Return the [X, Y] coordinate for the center point of the cell that contains the specified text.  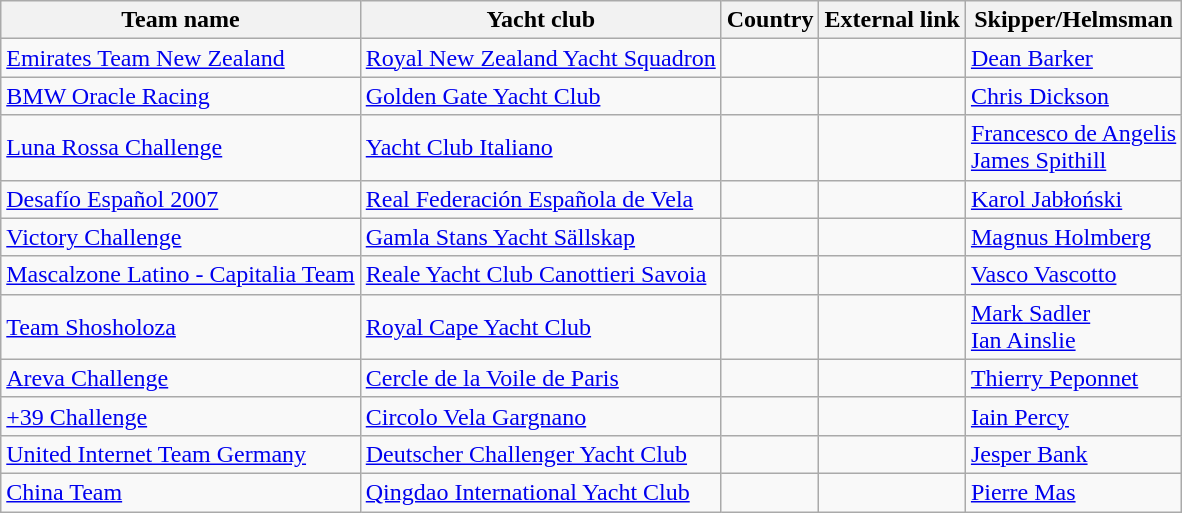
Gamla Stans Yacht Sällskap [540, 237]
Reale Yacht Club Canottieri Savoia [540, 275]
Circolo Vela Gargnano [540, 416]
Real Federación Española de Vela [540, 199]
Pierre Mas [1073, 492]
+39 Challenge [180, 416]
Magnus Holmberg [1073, 237]
Francesco de AngelisJames Spithill [1073, 148]
Mascalzone Latino - Capitalia Team [180, 275]
Luna Rossa Challenge [180, 148]
United Internet Team Germany [180, 454]
Team name [180, 20]
Qingdao International Yacht Club [540, 492]
Country [770, 20]
Mark SadlerIan Ainslie [1073, 326]
External link [892, 20]
Vasco Vascotto [1073, 275]
Iain Percy [1073, 416]
Deutscher Challenger Yacht Club [540, 454]
Skipper/Helmsman [1073, 20]
Dean Barker [1073, 58]
Karol Jabłoński [1073, 199]
Yacht club [540, 20]
Chris Dickson [1073, 96]
Emirates Team New Zealand [180, 58]
Jesper Bank [1073, 454]
BMW Oracle Racing [180, 96]
Team Shosholoza [180, 326]
Yacht Club Italiano [540, 148]
Thierry Peponnet [1073, 378]
Cercle de la Voile de Paris [540, 378]
Desafío Español 2007 [180, 199]
Areva Challenge [180, 378]
Royal Cape Yacht Club [540, 326]
Golden Gate Yacht Club [540, 96]
Victory Challenge [180, 237]
Royal New Zealand Yacht Squadron [540, 58]
China Team [180, 492]
